Detect which cell encompasses the target text, then output its [x, y] center coordinate. 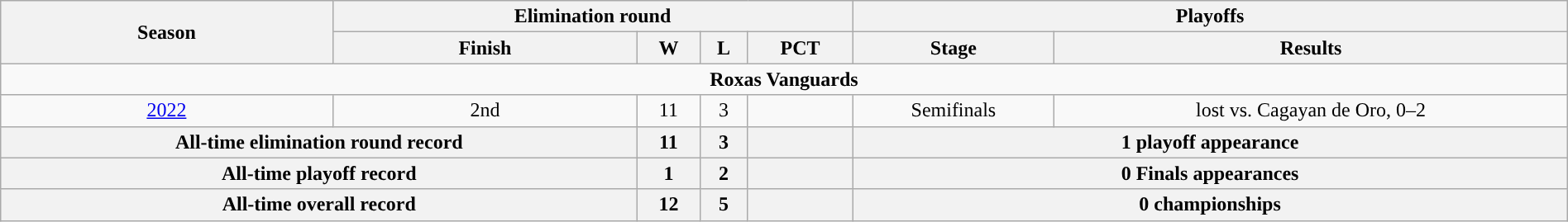
12 [668, 205]
1 playoff appearance [1210, 142]
0 Finals appearances [1210, 173]
Playoffs [1210, 17]
Finish [485, 48]
Season [167, 32]
All-time overall record [319, 205]
Stage [954, 48]
PCT [801, 48]
Results [1311, 48]
All-time playoff record [319, 173]
W [668, 48]
L [724, 48]
Elimination round [592, 17]
Roxas Vanguards [784, 79]
lost vs. Cagayan de Oro, 0–2 [1311, 111]
2 [724, 173]
Semifinals [954, 111]
All-time elimination round record [319, 142]
2022 [167, 111]
0 championships [1210, 205]
2nd [485, 111]
1 [668, 173]
5 [724, 205]
